Extract the (x, y) coordinate from the center of the cell holding the provided text.  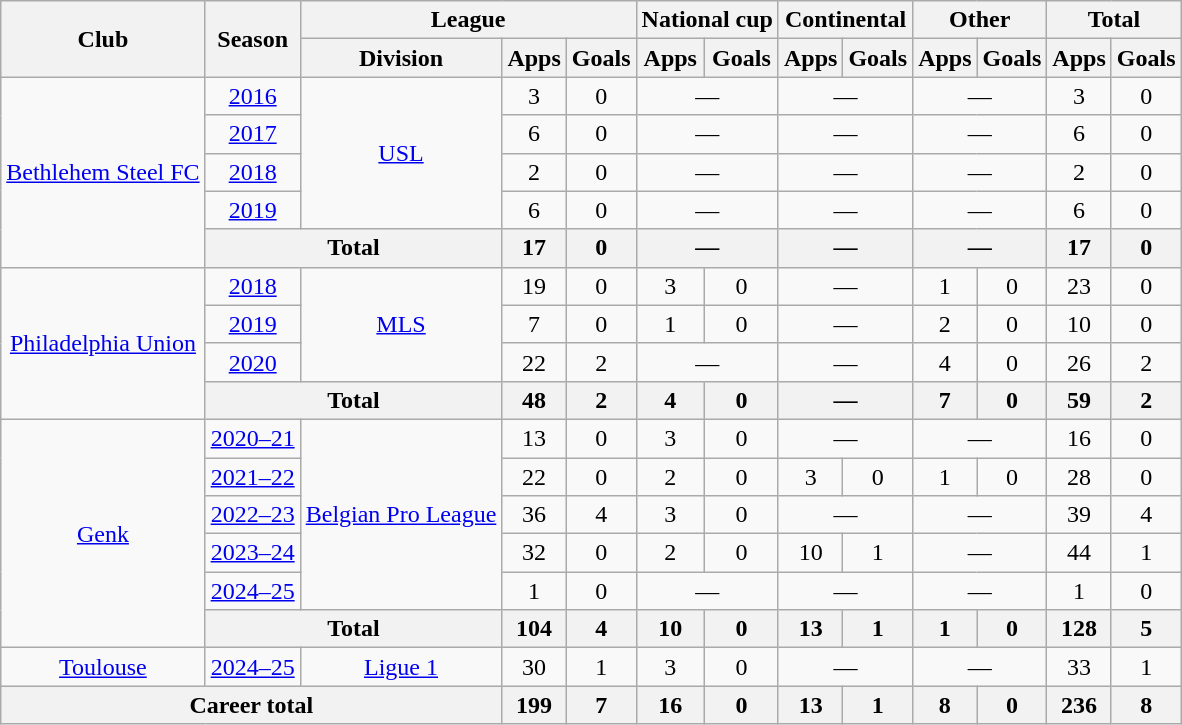
128 (1079, 629)
2023–24 (252, 553)
Club (103, 39)
Genk (103, 533)
Ligue 1 (401, 667)
Philadelphia Union (103, 343)
26 (1079, 362)
Continental (845, 20)
30 (534, 667)
5 (1146, 629)
36 (534, 515)
104 (534, 629)
19 (534, 286)
2020 (252, 362)
Belgian Pro League (401, 514)
2021–22 (252, 477)
Toulouse (103, 667)
32 (534, 553)
Division (401, 58)
Career total (252, 705)
33 (1079, 667)
44 (1079, 553)
23 (1079, 286)
MLS (401, 324)
48 (534, 400)
Season (252, 39)
Bethlehem Steel FC (103, 172)
National cup (707, 20)
2016 (252, 96)
236 (1079, 705)
39 (1079, 515)
2022–23 (252, 515)
USL (401, 153)
2020–21 (252, 438)
199 (534, 705)
28 (1079, 477)
Other (980, 20)
League (468, 20)
59 (1079, 400)
2017 (252, 134)
